Return the (x, y) coordinate for the center point of the cell that contains the specified text.  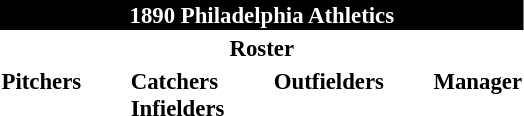
Roster (262, 48)
1890 Philadelphia Athletics (262, 15)
